Scan for the cell matching the given text and deliver its (x, y) coordinate at center. 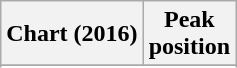
Chart (2016) (72, 34)
Peakposition (189, 34)
